Extract the [x, y] coordinate from the center of the cell holding the provided text.  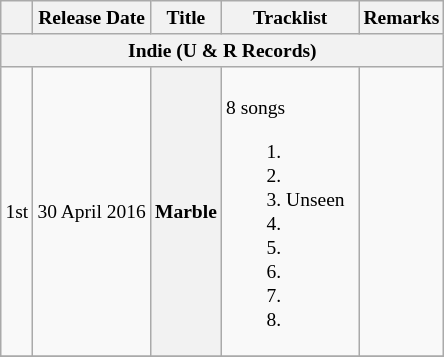
Tracklist [290, 18]
Release Date [92, 18]
Remarks [402, 18]
Indie (U & R Records) [222, 50]
1st [17, 211]
8 songsUnseen [290, 211]
Marble [186, 211]
30 April 2016 [92, 211]
Title [186, 18]
